Scan for the cell matching the given text and deliver its (X, Y) coordinate at center. 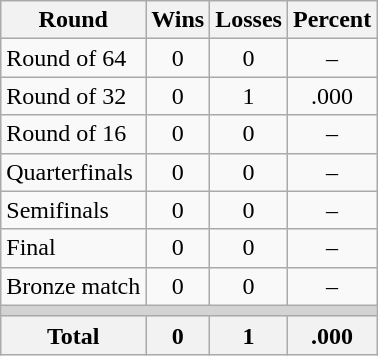
Total (74, 335)
Percent (332, 20)
Quarterfinals (74, 172)
Losses (249, 20)
Wins (178, 20)
Round of 64 (74, 58)
Round of 32 (74, 96)
Round of 16 (74, 134)
Round (74, 20)
Semifinals (74, 210)
Bronze match (74, 286)
Final (74, 248)
